Detect which cell encompasses the target text, then output its [x, y] center coordinate. 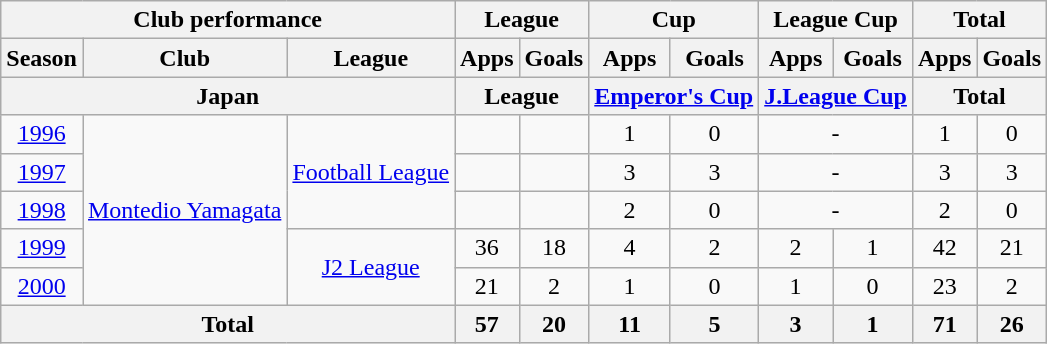
1996 [42, 134]
Montedio Yamagata [184, 210]
36 [487, 248]
Club [184, 58]
Season [42, 58]
71 [944, 324]
18 [554, 248]
Club performance [228, 20]
J2 League [371, 267]
J.League Cup [836, 96]
1998 [42, 210]
20 [554, 324]
5 [714, 324]
26 [1012, 324]
Emperor's Cup [674, 96]
1997 [42, 172]
4 [630, 248]
1999 [42, 248]
23 [944, 286]
2000 [42, 286]
Football League [371, 172]
Cup [674, 20]
57 [487, 324]
11 [630, 324]
42 [944, 248]
League Cup [836, 20]
Japan [228, 96]
